Identify which cell holds the provided text, then report its (x, y) central coordinate. 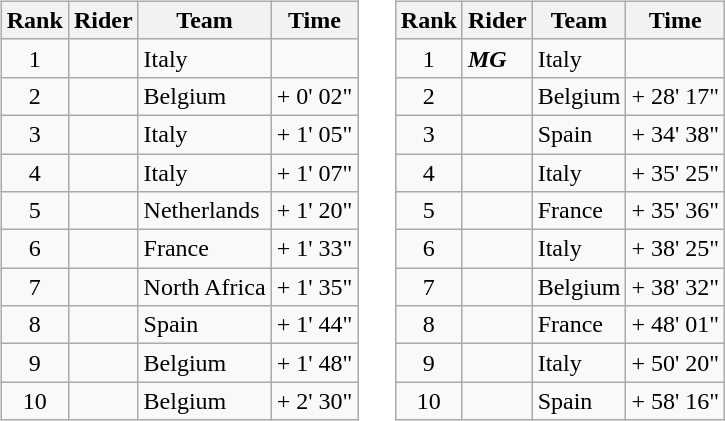
+ 34' 38" (676, 134)
+ 0' 02" (314, 96)
North Africa (204, 287)
+ 28' 17" (676, 96)
+ 1' 33" (314, 249)
+ 1' 44" (314, 325)
+ 38' 32" (676, 287)
+ 1' 07" (314, 173)
+ 50' 20" (676, 363)
+ 35' 36" (676, 211)
+ 38' 25" (676, 249)
Netherlands (204, 211)
MG (497, 58)
+ 48' 01" (676, 325)
+ 1' 20" (314, 211)
+ 35' 25" (676, 173)
+ 1' 05" (314, 134)
+ 58' 16" (676, 401)
+ 2' 30" (314, 401)
+ 1' 35" (314, 287)
+ 1' 48" (314, 363)
